Return [x, y] of the center of cell containing provided text 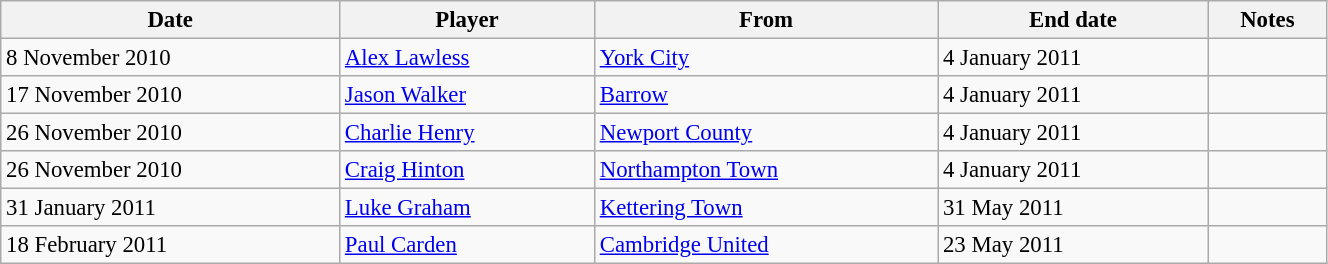
Newport County [766, 133]
End date [1074, 20]
Charlie Henry [468, 133]
Craig Hinton [468, 170]
York City [766, 58]
17 November 2010 [170, 95]
From [766, 20]
8 November 2010 [170, 58]
Cambridge United [766, 245]
Jason Walker [468, 95]
Alex Lawless [468, 58]
31 May 2011 [1074, 208]
31 January 2011 [170, 208]
Barrow [766, 95]
Notes [1267, 20]
Northampton Town [766, 170]
Date [170, 20]
23 May 2011 [1074, 245]
Kettering Town [766, 208]
Paul Carden [468, 245]
Player [468, 20]
Luke Graham [468, 208]
18 February 2011 [170, 245]
